Find where the given text appears and provide that cell's center as [x, y] coordinate. 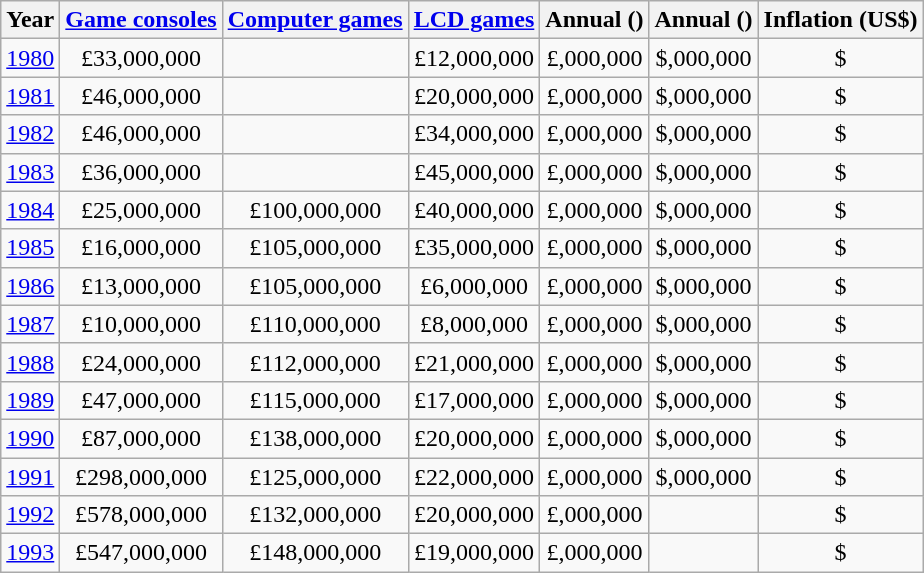
£22,000,000 [474, 477]
£47,000,000 [141, 400]
£24,000,000 [141, 362]
1985 [30, 248]
£132,000,000 [315, 515]
1983 [30, 172]
1993 [30, 553]
£34,000,000 [474, 134]
1986 [30, 286]
£125,000,000 [315, 477]
£21,000,000 [474, 362]
Year [30, 20]
£112,000,000 [315, 362]
£17,000,000 [474, 400]
£6,000,000 [474, 286]
£16,000,000 [141, 248]
£87,000,000 [141, 438]
£138,000,000 [315, 438]
1988 [30, 362]
£10,000,000 [141, 324]
£100,000,000 [315, 210]
£35,000,000 [474, 248]
£25,000,000 [141, 210]
1992 [30, 515]
£12,000,000 [474, 58]
1982 [30, 134]
1987 [30, 324]
£45,000,000 [474, 172]
£8,000,000 [474, 324]
£40,000,000 [474, 210]
LCD games [474, 20]
Inflation (US$) [840, 20]
£578,000,000 [141, 515]
1991 [30, 477]
£115,000,000 [315, 400]
£13,000,000 [141, 286]
1990 [30, 438]
£19,000,000 [474, 553]
1984 [30, 210]
£148,000,000 [315, 553]
£547,000,000 [141, 553]
£298,000,000 [141, 477]
1980 [30, 58]
Game consoles [141, 20]
1981 [30, 96]
1989 [30, 400]
£33,000,000 [141, 58]
£36,000,000 [141, 172]
£110,000,000 [315, 324]
Computer games [315, 20]
